From the cell containing the given text, extract its center point as (X, Y) coordinate. 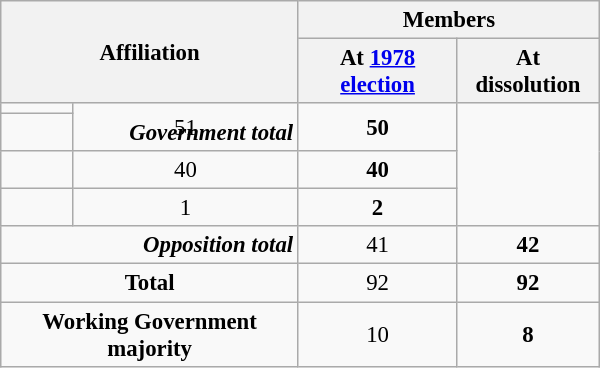
At dissolution (528, 72)
8 (528, 334)
Members (448, 20)
Total (150, 283)
2 (377, 208)
51 (185, 127)
Opposition total (150, 245)
41 (377, 245)
At 1978 election (377, 72)
42 (528, 245)
1 (185, 208)
10 (377, 334)
50 (377, 127)
Affiliation (150, 52)
Working Government majority (150, 334)
Government total (150, 133)
